Provide the [X, Y] coordinate of the cell's center where the given text is located.  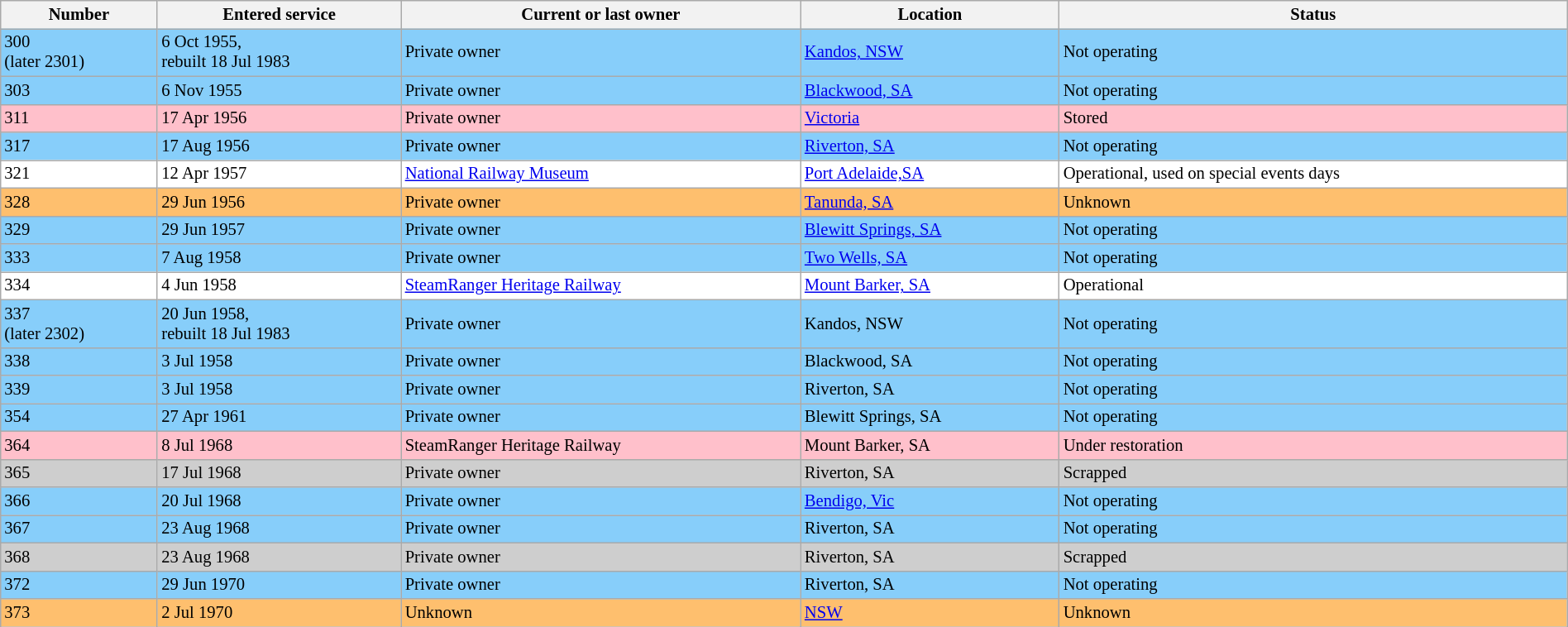
Bendigo, Vic [930, 500]
Stored [1313, 118]
Entered service [279, 14]
365 [79, 473]
337(later 2302) [79, 323]
364 [79, 445]
29 Jun 1957 [279, 230]
Tanunda, SA [930, 202]
329 [79, 230]
311 [79, 118]
6 Nov 1955 [279, 90]
338 [79, 361]
4 Jun 1958 [279, 285]
17 Apr 1956 [279, 118]
20 Jul 1968 [279, 500]
303 [79, 90]
29 Jun 1970 [279, 585]
12 Apr 1957 [279, 174]
Location [930, 14]
Two Wells, SA [930, 257]
354 [79, 417]
300(later 2301) [79, 52]
367 [79, 529]
328 [79, 202]
Port Adelaide,SA [930, 174]
339 [79, 390]
333 [79, 257]
Operational [1313, 285]
317 [79, 146]
Victoria [930, 118]
Current or last owner [600, 14]
Under restoration [1313, 445]
2 Jul 1970 [279, 613]
334 [79, 285]
27 Apr 1961 [279, 417]
17 Aug 1956 [279, 146]
NSW [930, 613]
29 Jun 1956 [279, 202]
321 [79, 174]
368 [79, 557]
Operational, used on special events days [1313, 174]
372 [79, 585]
National Railway Museum [600, 174]
Status [1313, 14]
366 [79, 500]
7 Aug 1958 [279, 257]
20 Jun 1958,rebuilt 18 Jul 1983 [279, 323]
6 Oct 1955,rebuilt 18 Jul 1983 [279, 52]
Number [79, 14]
373 [79, 613]
17 Jul 1968 [279, 473]
8 Jul 1968 [279, 445]
